Determine the (x, y) coordinate at the center of the cell enclosing the given text.  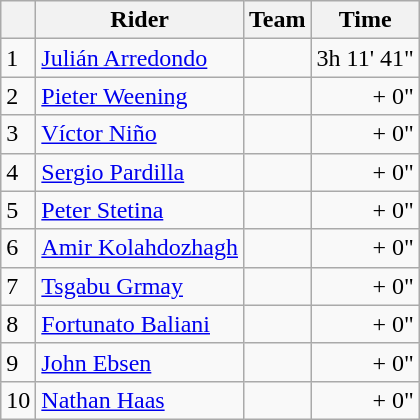
Team (277, 20)
Rider (140, 20)
4 (18, 172)
Time (365, 20)
Pieter Weening (140, 96)
Amir Kolahdozhagh (140, 248)
10 (18, 400)
Fortunato Baliani (140, 324)
9 (18, 362)
Peter Stetina (140, 210)
Julián Arredondo (140, 58)
1 (18, 58)
Víctor Niño (140, 134)
John Ebsen (140, 362)
8 (18, 324)
2 (18, 96)
3 (18, 134)
7 (18, 286)
Tsgabu Grmay (140, 286)
6 (18, 248)
3h 11' 41" (365, 58)
5 (18, 210)
Nathan Haas (140, 400)
Sergio Pardilla (140, 172)
